Provide the [x, y] coordinate of the cell's center where the given text is located.  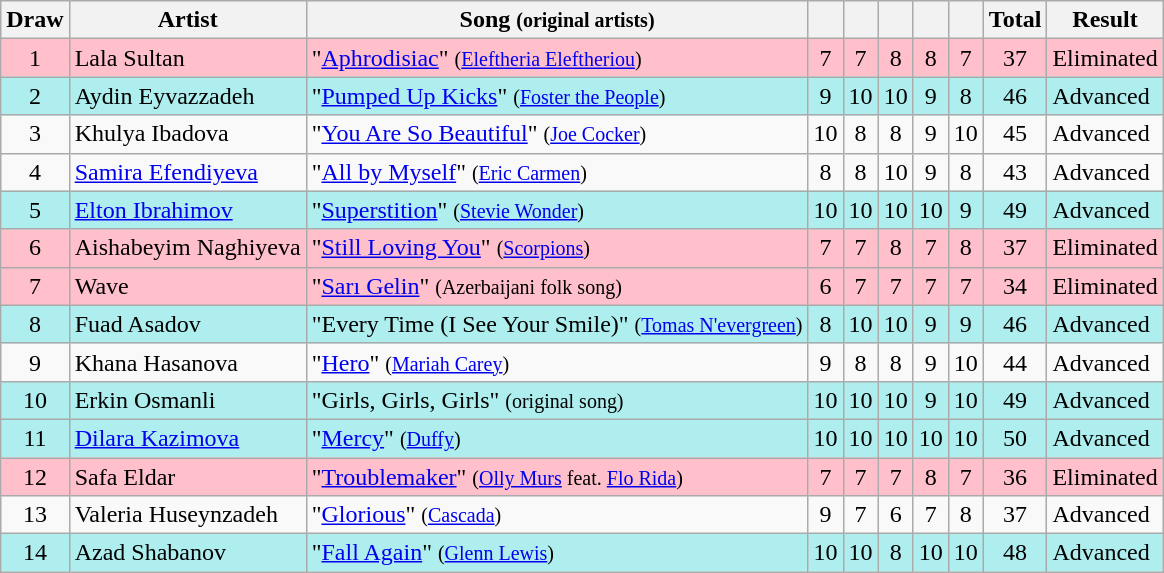
"Girls, Girls, Girls" (original song) [557, 400]
"Mercy" (Duffy) [557, 438]
Erkin Osmanli [188, 400]
12 [35, 477]
Elton Ibrahimov [188, 210]
1 [35, 58]
48 [1015, 553]
"You Are So Beautiful" (Joe Cocker) [557, 134]
Fuad Asadov [188, 324]
44 [1015, 362]
"Superstition" (Stevie Wonder) [557, 210]
Total [1015, 20]
36 [1015, 477]
Aydin Eyvazzadeh [188, 96]
"Pumped Up Kicks" (Foster the People) [557, 96]
"Troublemaker" (Olly Murs feat. Flo Rida) [557, 477]
"Aphrodisiac" (Eleftheria Eleftheriou) [557, 58]
Lala Sultan [188, 58]
45 [1015, 134]
"Still Loving You" (Scorpions) [557, 248]
Safa Eldar [188, 477]
"Every Time (I See Your Smile)" (Tomas N'evergreen) [557, 324]
Aishabeyim Naghiyeva [188, 248]
Wave [188, 286]
"Glorious" (Cascada) [557, 515]
Valeria Huseynzadeh [188, 515]
"Fall Again" (Glenn Lewis) [557, 553]
2 [35, 96]
Dilara Kazimova [188, 438]
Khulya Ibadova [188, 134]
5 [35, 210]
14 [35, 553]
Samira Efendiyeva [188, 172]
43 [1015, 172]
50 [1015, 438]
3 [35, 134]
Draw [35, 20]
Song (original artists) [557, 20]
"Hero" (Mariah Carey) [557, 362]
"Sarı Gelin" (Azerbaijani folk song) [557, 286]
4 [35, 172]
Artist [188, 20]
Azad Shabanov [188, 553]
Khana Hasanova [188, 362]
34 [1015, 286]
"All by Myself" (Eric Carmen) [557, 172]
Result [1105, 20]
11 [35, 438]
13 [35, 515]
